Return the (X, Y) coordinate for the center point of the cell that contains the specified text.  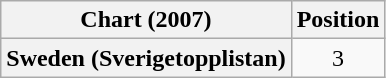
Chart (2007) (146, 20)
3 (338, 58)
Position (338, 20)
Sweden (Sverigetopplistan) (146, 58)
